For the text-containing cell, return its midpoint in [x, y] coordinate format. 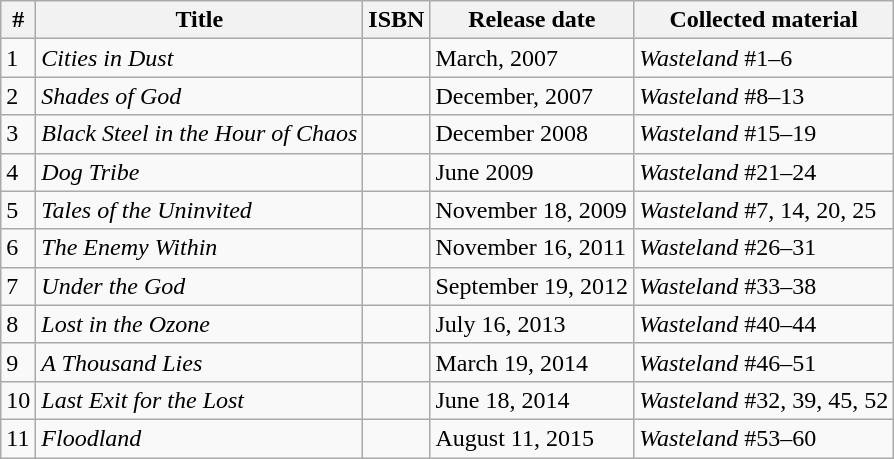
3 [18, 134]
Lost in the Ozone [200, 324]
Wasteland #53–60 [764, 438]
The Enemy Within [200, 248]
Collected material [764, 20]
# [18, 20]
ISBN [396, 20]
Wasteland #33–38 [764, 286]
August 11, 2015 [532, 438]
Black Steel in the Hour of Chaos [200, 134]
Cities in Dust [200, 58]
Dog Tribe [200, 172]
Release date [532, 20]
September 19, 2012 [532, 286]
Last Exit for the Lost [200, 400]
June 2009 [532, 172]
Wasteland #8–13 [764, 96]
2 [18, 96]
Wasteland #40–44 [764, 324]
Wasteland #26–31 [764, 248]
5 [18, 210]
Under the God [200, 286]
10 [18, 400]
4 [18, 172]
March 19, 2014 [532, 362]
Wasteland #46–51 [764, 362]
Shades of God [200, 96]
March, 2007 [532, 58]
Tales of the Uninvited [200, 210]
Wasteland #1–6 [764, 58]
11 [18, 438]
November 16, 2011 [532, 248]
Wasteland #7, 14, 20, 25 [764, 210]
9 [18, 362]
July 16, 2013 [532, 324]
7 [18, 286]
November 18, 2009 [532, 210]
Wasteland #32, 39, 45, 52 [764, 400]
Title [200, 20]
6 [18, 248]
Wasteland #15–19 [764, 134]
8 [18, 324]
December 2008 [532, 134]
1 [18, 58]
December, 2007 [532, 96]
Wasteland #21–24 [764, 172]
Floodland [200, 438]
A Thousand Lies [200, 362]
June 18, 2014 [532, 400]
